Search for the cell housing the specified text and yield its (X, Y) center coordinate. 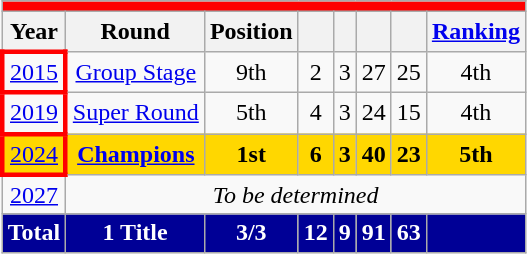
91 (374, 233)
Year (34, 32)
2027 (34, 195)
6 (316, 154)
2019 (34, 112)
Total (34, 233)
1 Title (136, 233)
4 (316, 112)
Round (136, 32)
Group Stage (136, 72)
9th (251, 72)
Position (251, 32)
2015 (34, 72)
3/3 (251, 233)
15 (408, 112)
9 (344, 233)
2024 (34, 154)
27 (374, 72)
25 (408, 72)
To be determined (296, 195)
40 (374, 154)
23 (408, 154)
Champions (136, 154)
63 (408, 233)
24 (374, 112)
12 (316, 233)
Super Round (136, 112)
Ranking (476, 32)
2 (316, 72)
1st (251, 154)
